From the cell containing the given text, extract its center point as [X, Y] coordinate. 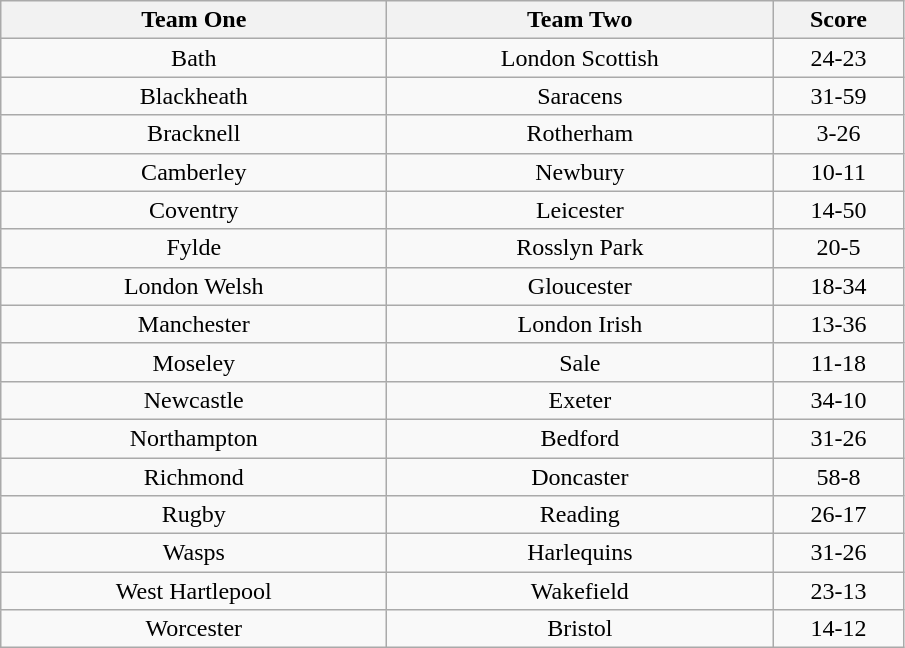
London Welsh [194, 286]
31-59 [838, 96]
Doncaster [580, 477]
14-50 [838, 210]
Northampton [194, 438]
Blackheath [194, 96]
Harlequins [580, 553]
West Hartlepool [194, 591]
23-13 [838, 591]
Exeter [580, 400]
18-34 [838, 286]
Rosslyn Park [580, 248]
Newcastle [194, 400]
Fylde [194, 248]
Richmond [194, 477]
Gloucester [580, 286]
London Irish [580, 324]
24-23 [838, 58]
Newbury [580, 172]
Bristol [580, 629]
13-36 [838, 324]
34-10 [838, 400]
Team Two [580, 20]
Leicester [580, 210]
Score [838, 20]
Bedford [580, 438]
3-26 [838, 134]
26-17 [838, 515]
Bath [194, 58]
Rotherham [580, 134]
Camberley [194, 172]
Rugby [194, 515]
London Scottish [580, 58]
Bracknell [194, 134]
Coventry [194, 210]
Team One [194, 20]
Wasps [194, 553]
11-18 [838, 362]
Worcester [194, 629]
Reading [580, 515]
14-12 [838, 629]
10-11 [838, 172]
Wakefield [580, 591]
20-5 [838, 248]
58-8 [838, 477]
Saracens [580, 96]
Moseley [194, 362]
Sale [580, 362]
Manchester [194, 324]
